Output the (X, Y) coordinate of the center of the cell containing the given text.  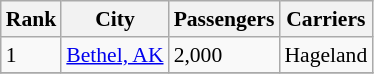
Carriers (326, 19)
Rank (32, 19)
Hageland (326, 55)
1 (32, 55)
City (114, 19)
Bethel, AK (114, 55)
2,000 (224, 55)
Passengers (224, 19)
